Output the [X, Y] coordinate of the center of the cell containing the given text.  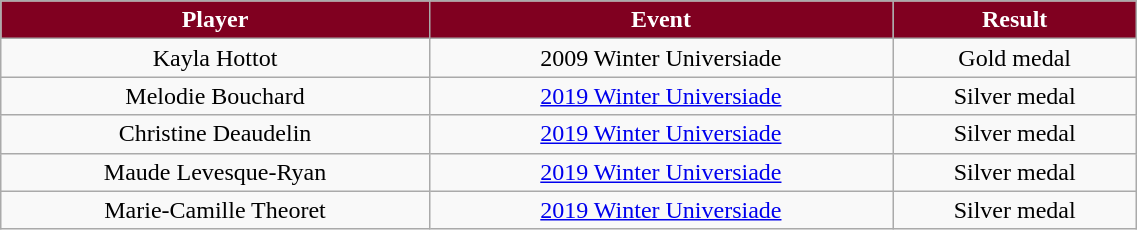
2009 Winter Universiade [660, 58]
Maude Levesque-Ryan [216, 172]
Christine Deaudelin [216, 134]
Marie-Camille Theoret [216, 210]
Melodie Bouchard [216, 96]
Player [216, 20]
Gold medal [1014, 58]
Kayla Hottot [216, 58]
Event [660, 20]
Result [1014, 20]
